Output the (x, y) coordinate of the center of the cell containing the given text.  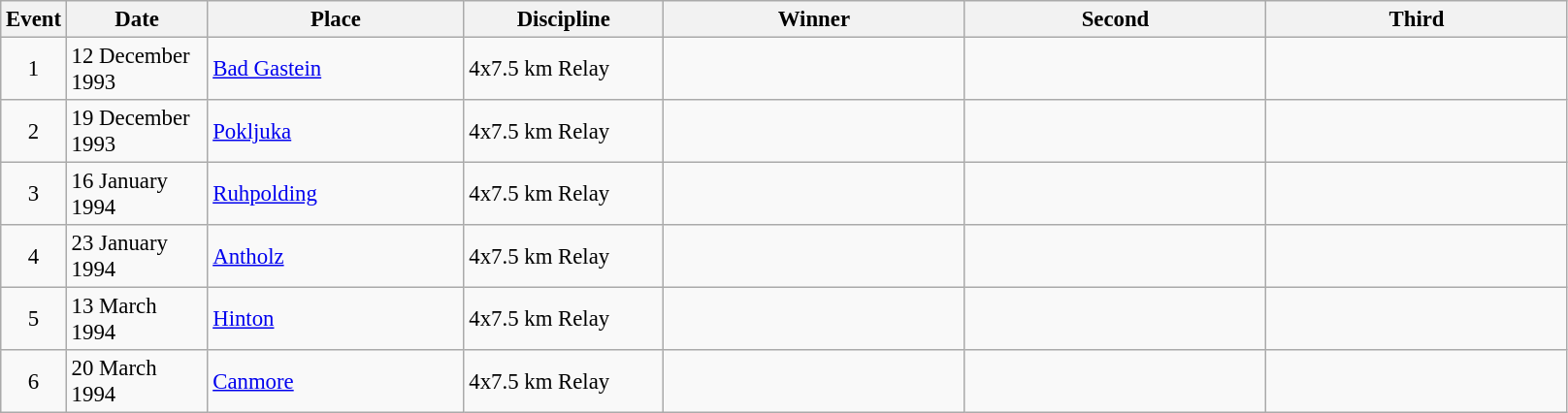
Date (137, 19)
19 December 1993 (137, 132)
Bad Gastein (336, 70)
3 (34, 194)
12 December 1993 (137, 70)
Discipline (564, 19)
Third (1417, 19)
Ruhpolding (336, 194)
16 January 1994 (137, 194)
2 (34, 132)
23 January 1994 (137, 256)
Place (336, 19)
5 (34, 320)
Winner (815, 19)
Hinton (336, 320)
13 March 1994 (137, 320)
Second (1116, 19)
1 (34, 70)
Pokljuka (336, 132)
Event (34, 19)
Antholz (336, 256)
4 (34, 256)
